Scan for the cell matching the given text and deliver its [x, y] coordinate at center. 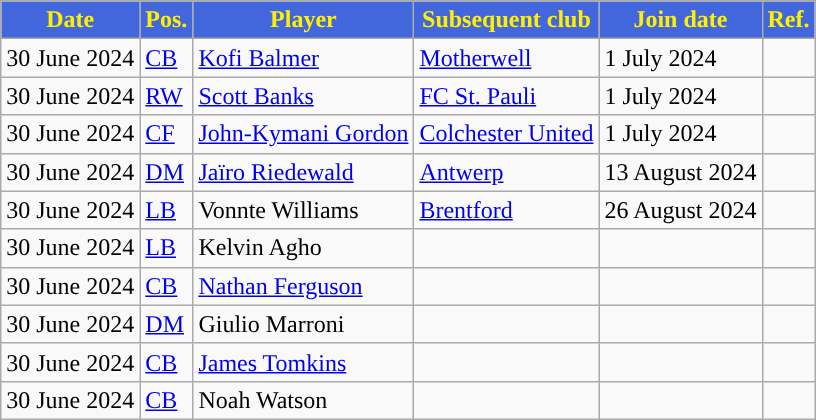
Brentford [506, 210]
Ref. [788, 20]
Giulio Marroni [304, 324]
RW [166, 96]
Antwerp [506, 172]
Kelvin Agho [304, 248]
Pos. [166, 20]
Vonnte Williams [304, 210]
CF [166, 134]
26 August 2024 [680, 210]
Join date [680, 20]
Date [70, 20]
Player [304, 20]
Subsequent club [506, 20]
Noah Watson [304, 400]
Kofi Balmer [304, 58]
Motherwell [506, 58]
James Tomkins [304, 362]
Scott Banks [304, 96]
Jaïro Riedewald [304, 172]
13 August 2024 [680, 172]
Nathan Ferguson [304, 286]
FC St. Pauli [506, 96]
Colchester United [506, 134]
John-Kymani Gordon [304, 134]
